Find where the given text appears and provide that cell's center as [x, y] coordinate. 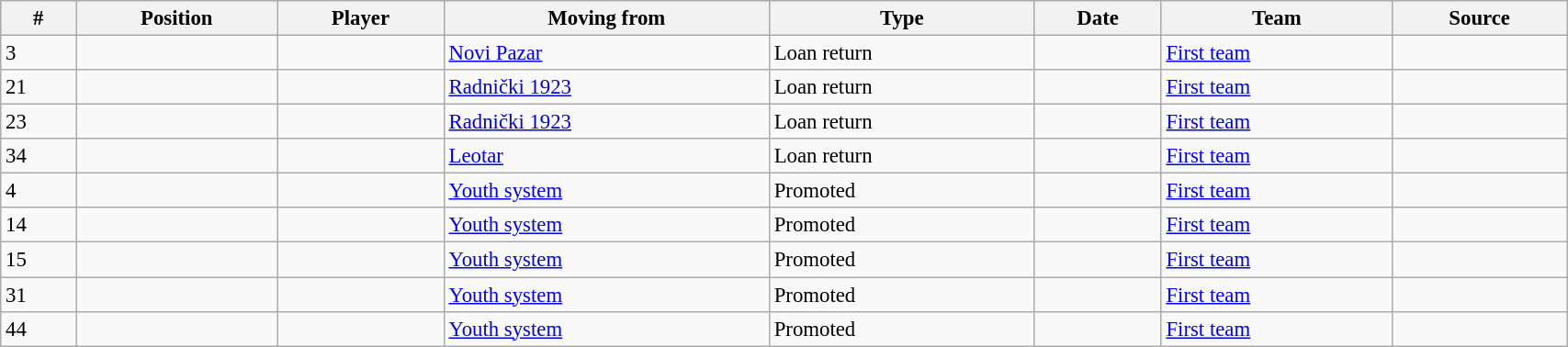
44 [39, 329]
Date [1098, 18]
Player [361, 18]
23 [39, 122]
31 [39, 295]
3 [39, 53]
Leotar [606, 156]
# [39, 18]
Team [1277, 18]
Position [176, 18]
14 [39, 225]
21 [39, 87]
Novi Pazar [606, 53]
4 [39, 191]
Source [1480, 18]
34 [39, 156]
Type [902, 18]
Moving from [606, 18]
15 [39, 260]
